Determine the (x, y) coordinate at the center of the cell enclosing the given text.  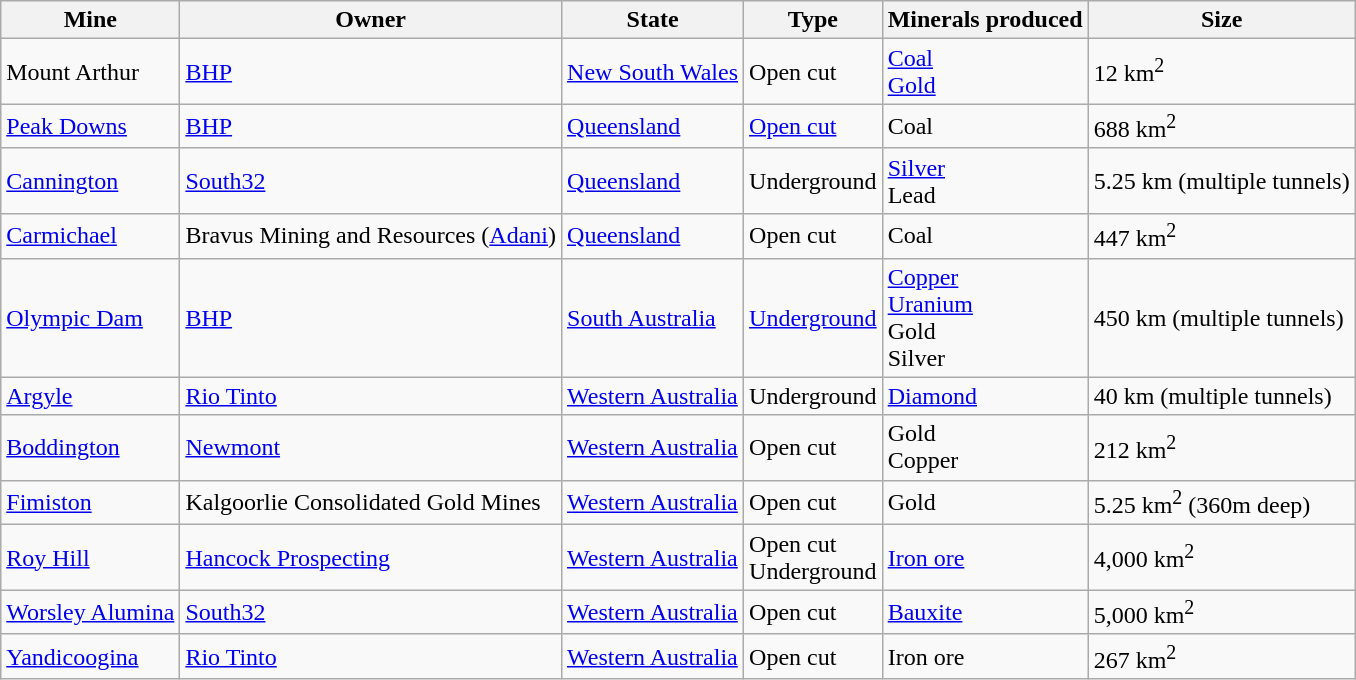
Size (1222, 20)
447 km2 (1222, 236)
Owner (371, 20)
450 km (multiple tunnels) (1222, 318)
Peak Downs (90, 126)
40 km (multiple tunnels) (1222, 396)
Type (814, 20)
Carmichael (90, 236)
Cannington (90, 180)
5,000 km2 (1222, 612)
Open cutUnderground (814, 558)
Boddington (90, 448)
Bravus Mining and Resources (Adani) (371, 236)
CopperUraniumGoldSilver (985, 318)
GoldCopper (985, 448)
Bauxite (985, 612)
Diamond (985, 396)
CoalGold (985, 72)
Mount Arthur (90, 72)
Argyle (90, 396)
State (653, 20)
12 km2 (1222, 72)
4,000 km2 (1222, 558)
212 km2 (1222, 448)
Roy Hill (90, 558)
Newmont (371, 448)
Minerals produced (985, 20)
New South Wales (653, 72)
Olympic Dam (90, 318)
Worsley Alumina (90, 612)
Yandicoogina (90, 656)
5.25 km2 (360m deep) (1222, 502)
5.25 km (multiple tunnels) (1222, 180)
Hancock Prospecting (371, 558)
Fimiston (90, 502)
Kalgoorlie Consolidated Gold Mines (371, 502)
267 km2 (1222, 656)
Mine (90, 20)
Gold (985, 502)
688 km2 (1222, 126)
South Australia (653, 318)
SilverLead (985, 180)
